Return the [x, y] coordinate for the center point of the cell that contains the specified text.  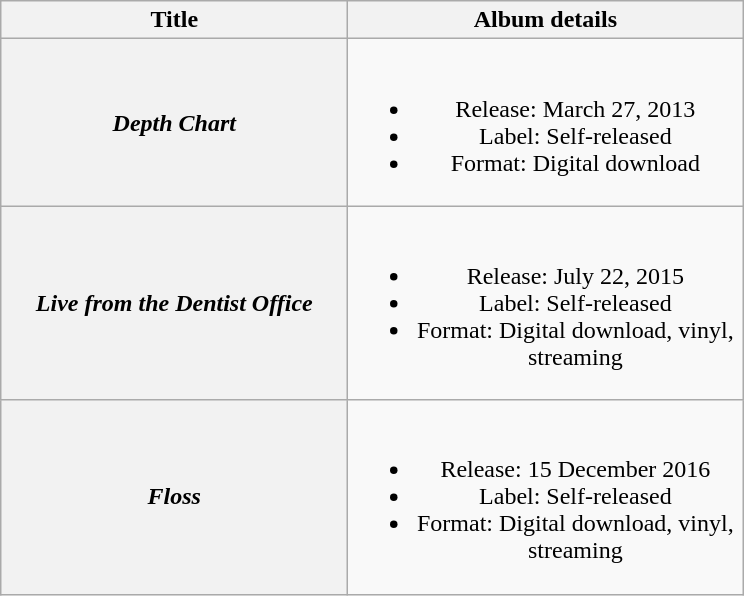
Title [174, 20]
Album details [546, 20]
Release: March 27, 2013Label: Self-releasedFormat: Digital download [546, 122]
Release: July 22, 2015Label: Self-releasedFormat: Digital download, vinyl, streaming [546, 303]
Depth Chart [174, 122]
Live from the Dentist Office [174, 303]
Floss [174, 497]
Release: 15 December 2016Label: Self-releasedFormat: Digital download, vinyl, streaming [546, 497]
